For the text-containing cell, return its midpoint in (x, y) coordinate format. 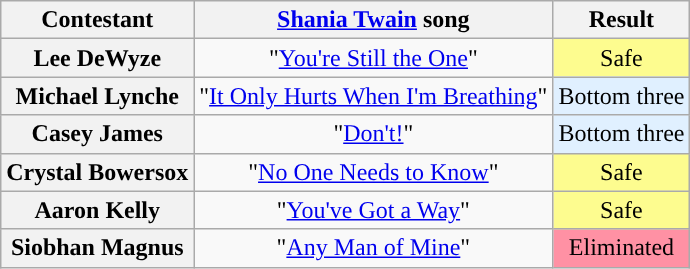
Result (622, 20)
Siobhan Magnus (98, 248)
Michael Lynche (98, 96)
Shania Twain song (374, 20)
Lee DeWyze (98, 58)
"Any Man of Mine" (374, 248)
"It Only Hurts When I'm Breathing" (374, 96)
Aaron Kelly (98, 210)
Crystal Bowersox (98, 172)
"No One Needs to Know" (374, 172)
Casey James (98, 134)
Eliminated (622, 248)
"You've Got a Way" (374, 210)
"You're Still the One" (374, 58)
Contestant (98, 20)
"Don't!" (374, 134)
